Pinpoint the cell where the given text exists, returning its [X, Y] midpoint coordinate. 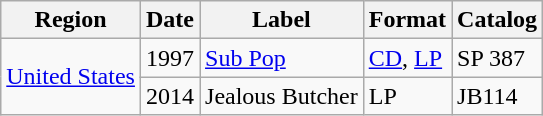
CD, LP [407, 58]
JB114 [498, 96]
Jealous Butcher [282, 96]
Label [282, 20]
1997 [170, 58]
2014 [170, 96]
Catalog [498, 20]
LP [407, 96]
United States [71, 77]
Sub Pop [282, 58]
Region [71, 20]
Date [170, 20]
Format [407, 20]
SP 387 [498, 58]
